From the cell containing the given text, extract its center point as [X, Y] coordinate. 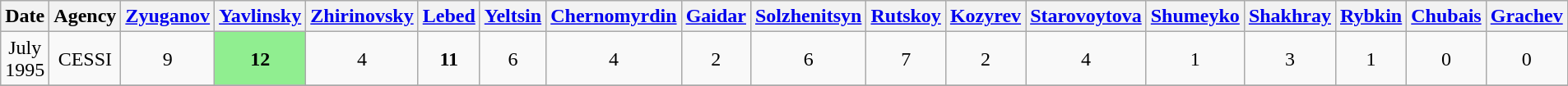
Grachev [1527, 16]
12 [260, 59]
9 [168, 59]
Chernomyrdin [614, 16]
July 1995 [25, 59]
7 [906, 59]
Kozyrev [986, 16]
CESSI [86, 59]
Zhirinovsky [362, 16]
11 [449, 59]
Shumeyko [1195, 16]
Chubais [1446, 16]
Yeltsin [513, 16]
Agency [86, 16]
Yavlinsky [260, 16]
Lebed [449, 16]
Gaidar [716, 16]
Rutskoy [906, 16]
Rybkin [1371, 16]
Shakhray [1290, 16]
Solzhenitsyn [808, 16]
Zyuganov [168, 16]
Starovoytova [1086, 16]
3 [1290, 59]
Date [25, 16]
